Extract the (x, y) coordinate from the center of the cell holding the provided text.  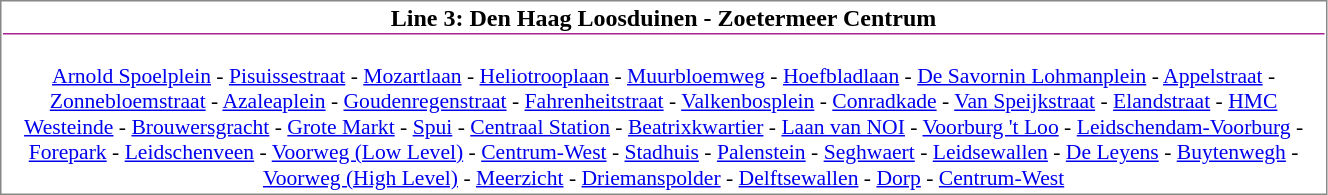
Line 3: Den Haag Loosduinen - Zoetermeer Centrum (664, 19)
